Capture the cell that displays the provided text and extract its (x, y) central coordinate. 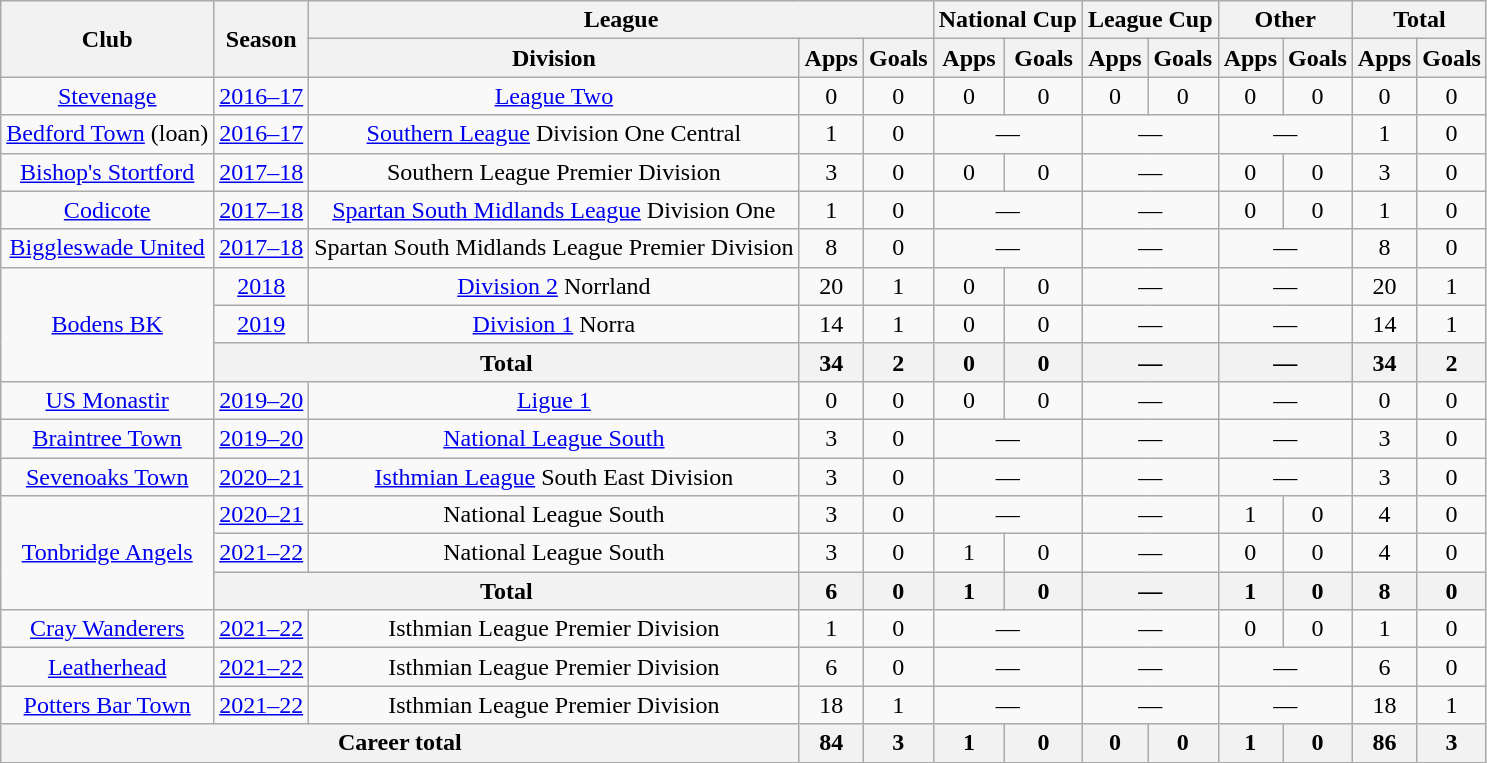
Season (262, 39)
Career total (400, 743)
Biggleswade United (108, 248)
US Monastir (108, 400)
Division (554, 58)
National Cup (1008, 20)
2019 (262, 324)
Codicote (108, 210)
League Cup (1150, 20)
Stevenage (108, 96)
84 (831, 743)
Sevenoaks Town (108, 477)
Spartan South Midlands League Premier Division (554, 248)
Southern League Division One Central (554, 134)
2018 (262, 286)
Potters Bar Town (108, 705)
Bedford Town (loan) (108, 134)
Club (108, 39)
Division 2 Norrland (554, 286)
Spartan South Midlands League Division One (554, 210)
League Two (554, 96)
Other (1285, 20)
Braintree Town (108, 438)
Bishop's Stortford (108, 172)
Leatherhead (108, 667)
Cray Wanderers (108, 629)
League (622, 20)
Ligue 1 (554, 400)
Bodens BK (108, 324)
86 (1384, 743)
Tonbridge Angels (108, 553)
Southern League Premier Division (554, 172)
Isthmian League South East Division (554, 477)
Division 1 Norra (554, 324)
